For the text-containing cell, return its midpoint in [x, y] coordinate format. 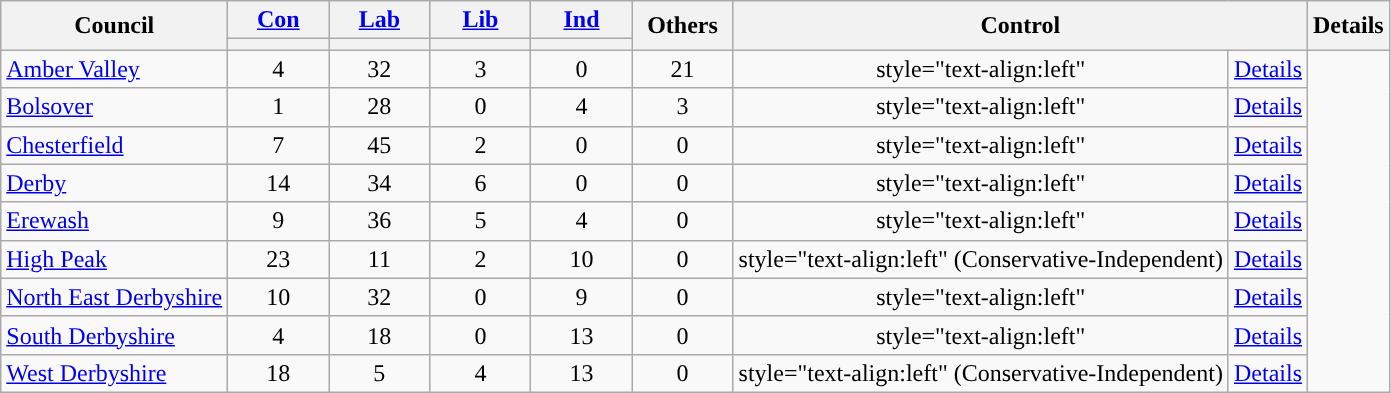
Lib [480, 20]
South Derbyshire [114, 335]
Ind [582, 20]
West Derbyshire [114, 373]
1 [278, 107]
Others [682, 26]
Council [114, 26]
North East Derbyshire [114, 297]
Erewash [114, 221]
23 [278, 259]
28 [380, 107]
Amber Valley [114, 69]
11 [380, 259]
Chesterfield [114, 145]
6 [480, 183]
Con [278, 20]
High Peak [114, 259]
45 [380, 145]
34 [380, 183]
7 [278, 145]
Derby [114, 183]
Bolsover [114, 107]
14 [278, 183]
Control [1020, 26]
36 [380, 221]
Lab [380, 20]
21 [682, 69]
